Scan for the cell matching the given text and deliver its (x, y) coordinate at center. 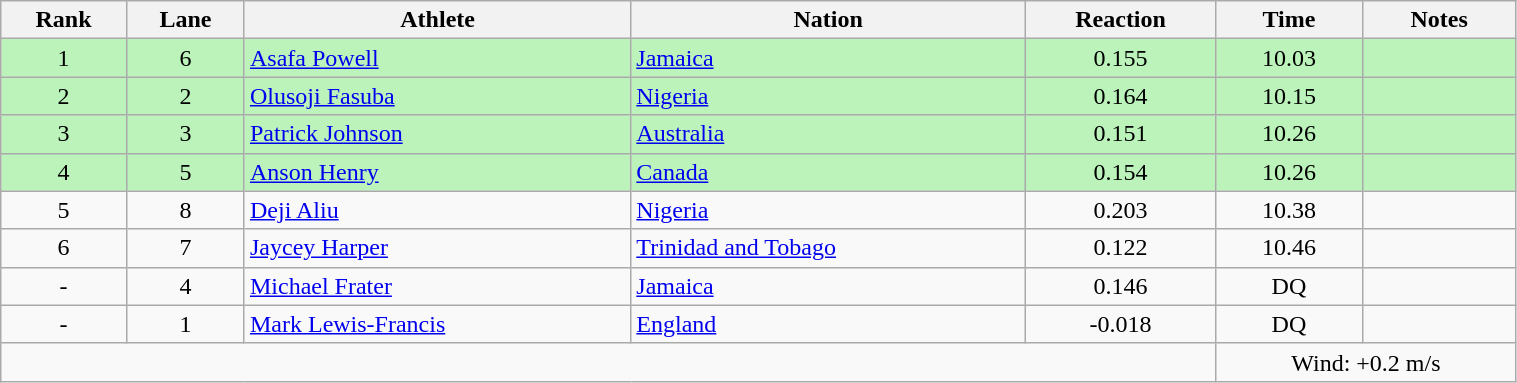
Mark Lewis-Francis (437, 324)
Canada (828, 172)
10.15 (1289, 96)
0.122 (1120, 248)
England (828, 324)
Australia (828, 134)
0.203 (1120, 210)
7 (185, 248)
Anson Henry (437, 172)
Reaction (1120, 20)
0.151 (1120, 134)
Rank (64, 20)
Nation (828, 20)
10.38 (1289, 210)
Athlete (437, 20)
Patrick Johnson (437, 134)
Michael Frater (437, 286)
Wind: +0.2 m/s (1366, 362)
0.155 (1120, 58)
Lane (185, 20)
Time (1289, 20)
10.46 (1289, 248)
0.146 (1120, 286)
Olusoji Fasuba (437, 96)
-0.018 (1120, 324)
8 (185, 210)
Jaycey Harper (437, 248)
Deji Aliu (437, 210)
0.164 (1120, 96)
Asafa Powell (437, 58)
Notes (1439, 20)
Trinidad and Tobago (828, 248)
0.154 (1120, 172)
10.03 (1289, 58)
